Provide the (x, y) coordinate of the cell's center where the given text is located.  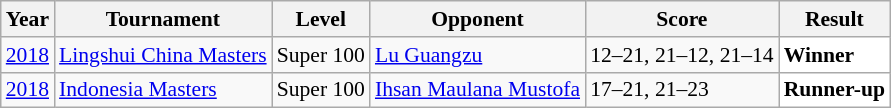
Tournament (163, 19)
Winner (834, 55)
17–21, 21–23 (682, 90)
Opponent (478, 19)
Runner-up (834, 90)
Indonesia Masters (163, 90)
12–21, 21–12, 21–14 (682, 55)
Result (834, 19)
Year (28, 19)
Lu Guangzu (478, 55)
Lingshui China Masters (163, 55)
Score (682, 19)
Level (321, 19)
Ihsan Maulana Mustofa (478, 90)
